Capture the cell that displays the provided text and extract its [x, y] central coordinate. 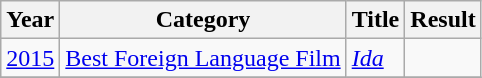
Result [443, 20]
Ida [376, 58]
Category [203, 20]
2015 [30, 58]
Year [30, 20]
Best Foreign Language Film [203, 58]
Title [376, 20]
